Locate the cell with the specified text and output its [X, Y] center coordinate. 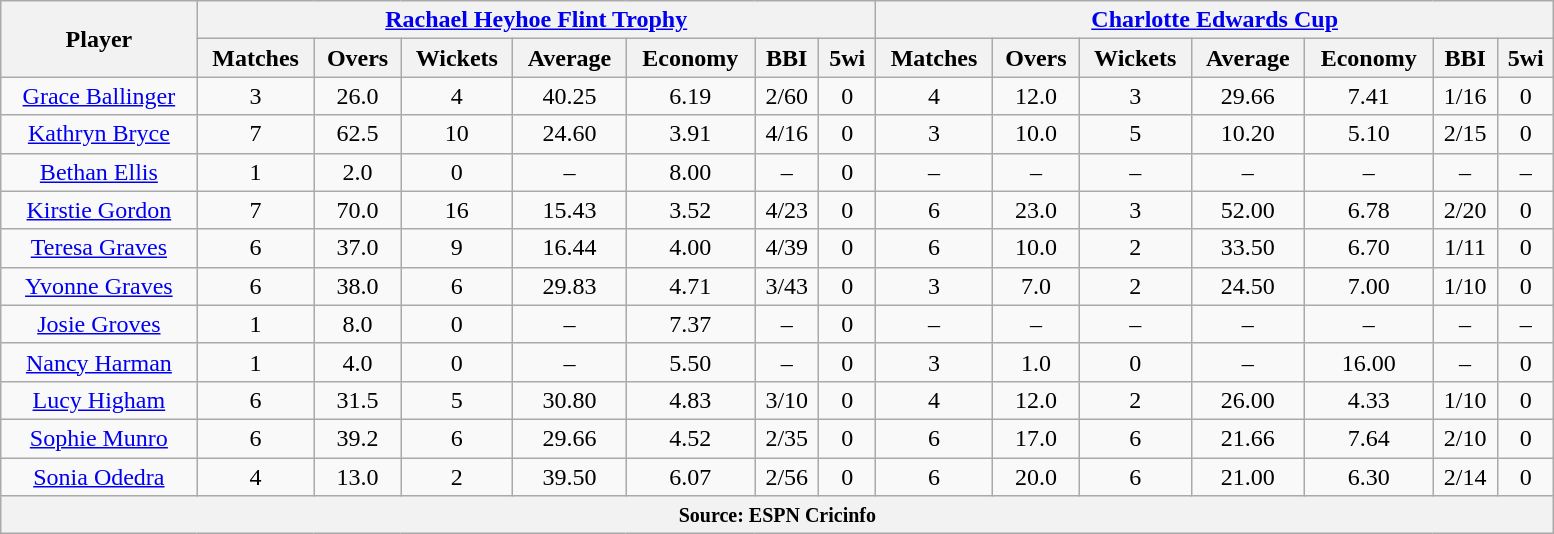
5.50 [690, 362]
21.66 [1248, 438]
16.44 [570, 248]
Player [99, 39]
4.0 [358, 362]
62.5 [358, 134]
16.00 [1369, 362]
6.07 [690, 477]
10 [457, 134]
31.5 [358, 400]
4.00 [690, 248]
2/14 [1465, 477]
Josie Groves [99, 324]
3.91 [690, 134]
2.0 [358, 172]
Sophie Munro [99, 438]
39.2 [358, 438]
4.71 [690, 286]
30.80 [570, 400]
4/16 [787, 134]
3/10 [787, 400]
10.20 [1248, 134]
4.33 [1369, 400]
Kathryn Bryce [99, 134]
16 [457, 210]
2/10 [1465, 438]
29.83 [570, 286]
2/15 [1465, 134]
52.00 [1248, 210]
3/43 [787, 286]
Teresa Graves [99, 248]
23.0 [1036, 210]
40.25 [570, 96]
2/56 [787, 477]
6.19 [690, 96]
4.83 [690, 400]
Lucy Higham [99, 400]
20.0 [1036, 477]
2/60 [787, 96]
24.60 [570, 134]
37.0 [358, 248]
38.0 [358, 286]
6.78 [1369, 210]
15.43 [570, 210]
Grace Ballinger [99, 96]
70.0 [358, 210]
1.0 [1036, 362]
1/16 [1465, 96]
6.70 [1369, 248]
4.52 [690, 438]
7.0 [1036, 286]
8.0 [358, 324]
39.50 [570, 477]
13.0 [358, 477]
24.50 [1248, 286]
7.37 [690, 324]
8.00 [690, 172]
Yvonne Graves [99, 286]
2/20 [1465, 210]
6.30 [1369, 477]
5.10 [1369, 134]
Charlotte Edwards Cup [1214, 20]
33.50 [1248, 248]
Nancy Harman [99, 362]
21.00 [1248, 477]
Bethan Ellis [99, 172]
1/11 [1465, 248]
4/23 [787, 210]
Sonia Odedra [99, 477]
7.41 [1369, 96]
Source: ESPN Cricinfo [778, 515]
3.52 [690, 210]
4/39 [787, 248]
26.0 [358, 96]
7.64 [1369, 438]
26.00 [1248, 400]
Kirstie Gordon [99, 210]
2/35 [787, 438]
Rachael Heyhoe Flint Trophy [536, 20]
7.00 [1369, 286]
9 [457, 248]
17.0 [1036, 438]
